Search for the cell housing the specified text and yield its (x, y) center coordinate. 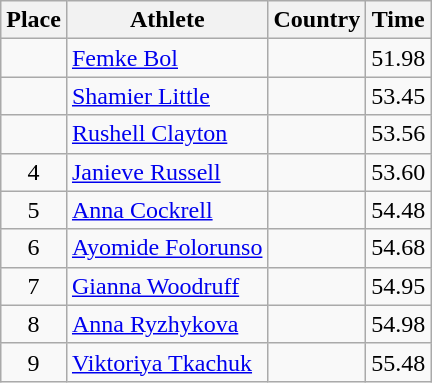
9 (34, 362)
54.48 (398, 210)
Anna Cockrell (167, 210)
Viktoriya Tkachuk (167, 362)
53.56 (398, 134)
6 (34, 248)
54.98 (398, 324)
7 (34, 286)
54.68 (398, 248)
Place (34, 20)
51.98 (398, 58)
4 (34, 172)
55.48 (398, 362)
Janieve Russell (167, 172)
54.95 (398, 286)
Time (398, 20)
Anna Ryzhykova (167, 324)
53.45 (398, 96)
Femke Bol (167, 58)
Country (317, 20)
Rushell Clayton (167, 134)
53.60 (398, 172)
Athlete (167, 20)
8 (34, 324)
5 (34, 210)
Gianna Woodruff (167, 286)
Shamier Little (167, 96)
Ayomide Folorunso (167, 248)
